Provide the [x, y] coordinate of the cell's center where the given text is located.  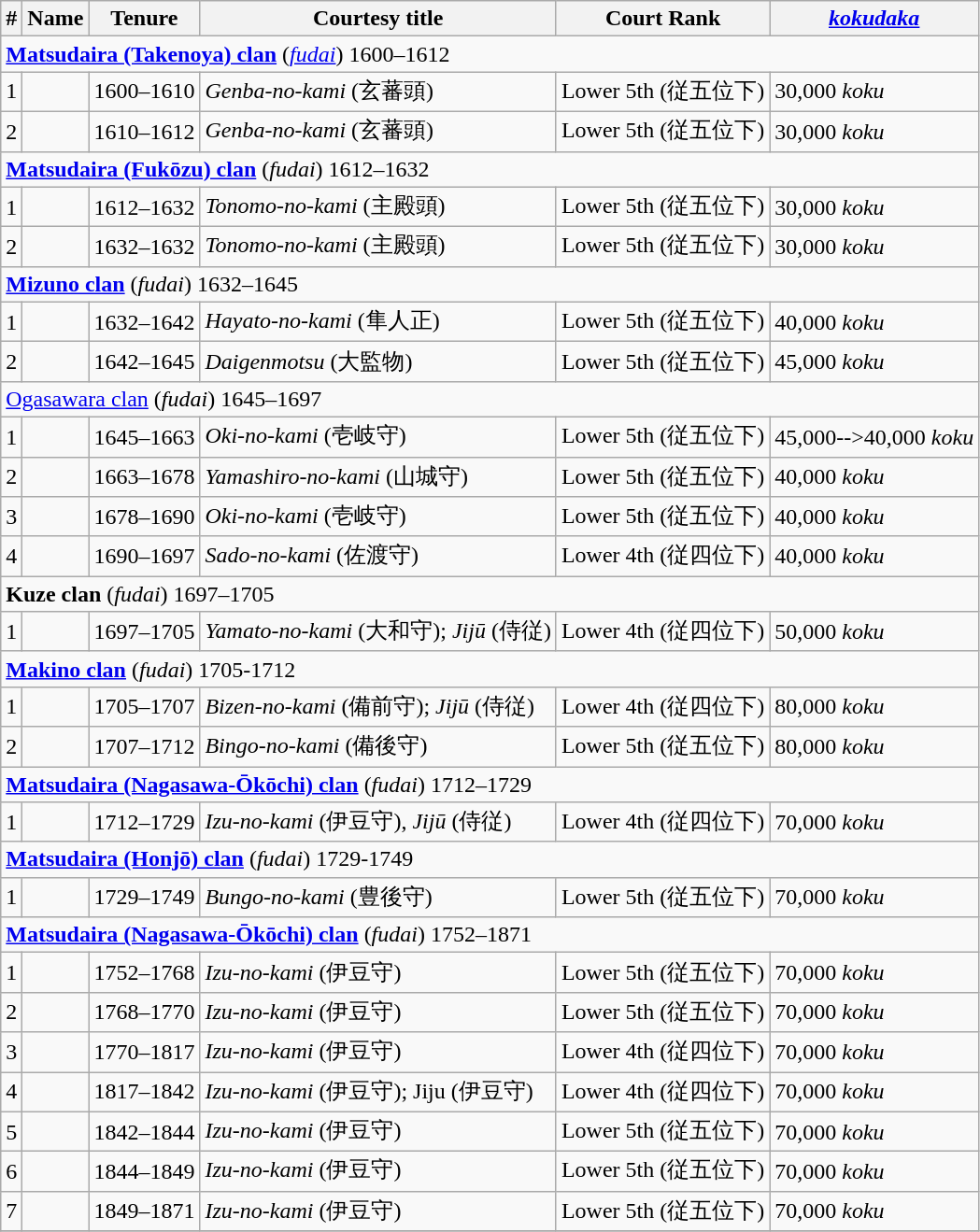
1600–1610 [144, 92]
6 [11, 1171]
1707–1712 [144, 747]
1712–1729 [144, 822]
Daigenmotsu (大監物) [377, 362]
1632–1632 [144, 247]
Ogasawara clan (fudai) 1645–1697 [490, 399]
Bizen-no-kami (備前守); Jijū (侍従) [377, 706]
Name [56, 19]
1844–1849 [144, 1171]
Kuze clan (fudai) 1697–1705 [490, 594]
Izu-no-kami (伊豆守), Jijū (侍従) [377, 822]
Hayato-no-kami (隼人正) [377, 321]
45,000 koku [874, 362]
Matsudaira (Takenoya) clan (fudai) 1600–1612 [490, 54]
1645–1663 [144, 437]
kokudaka [874, 19]
Tenure [144, 19]
1690–1697 [144, 557]
5 [11, 1132]
1697–1705 [144, 631]
1770–1817 [144, 1052]
1817–1842 [144, 1093]
Matsudaira (Nagasawa-Ōkōchi) clan (fudai) 1712–1729 [490, 784]
Bingo-no-kami (備後守) [377, 747]
Sado-no-kami (佐渡守) [377, 557]
Courtesy title [377, 19]
1768–1770 [144, 1013]
Bungo-no-kami (豊後守) [377, 897]
1612–1632 [144, 207]
Izu-no-kami (伊豆守); Jiju (伊豆守) [377, 1093]
# [11, 19]
1663–1678 [144, 476]
45,000-->40,000 koku [874, 437]
Matsudaira (Fukōzu) clan (fudai) 1612–1632 [490, 169]
1610–1612 [144, 131]
1705–1707 [144, 706]
Yamato-no-kami (大和守); Jijū (侍従) [377, 631]
1678–1690 [144, 517]
7 [11, 1211]
1642–1645 [144, 362]
1842–1844 [144, 1132]
Mizuno clan (fudai) 1632–1645 [490, 284]
Yamashiro-no-kami (山城守) [377, 476]
Makino clan (fudai) 1705-1712 [490, 669]
Matsudaira (Nagasawa-Ōkōchi) clan (fudai) 1752–1871 [490, 935]
Court Rank [662, 19]
Matsudaira (Honjō) clan (fudai) 1729-1749 [490, 859]
50,000 koku [874, 631]
1849–1871 [144, 1211]
1752–1768 [144, 973]
1729–1749 [144, 897]
1632–1642 [144, 321]
